Find where the given text appears and provide that cell's center as [X, Y] coordinate. 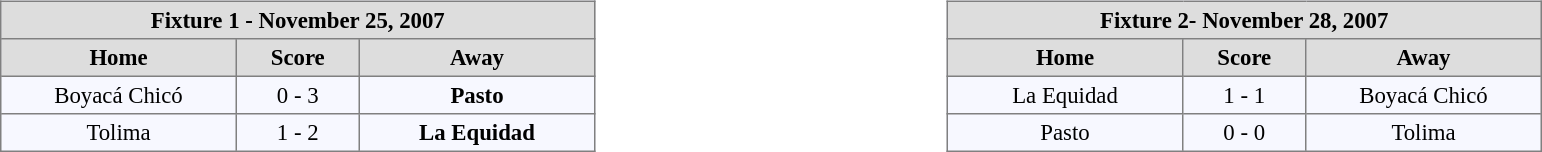
1 - 2 [298, 133]
1 - 1 [1244, 95]
0 - 3 [298, 95]
0 - 0 [1244, 133]
Fixture 2- November 28, 2007 [1244, 20]
Fixture 1 - November 25, 2007 [298, 20]
